Find where the given text appears and provide that cell's center as (x, y) coordinate. 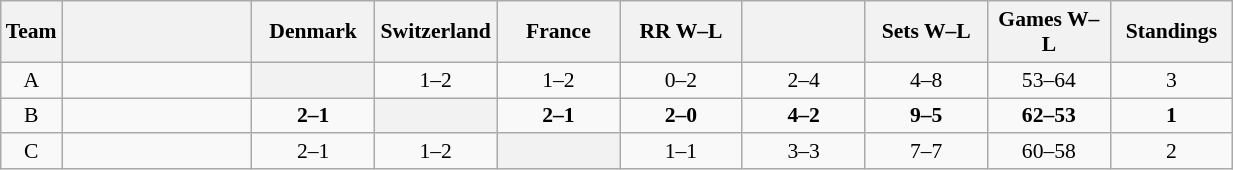
62–53 (1050, 116)
France (558, 32)
Team (32, 32)
Games W–L (1050, 32)
53–64 (1050, 80)
1 (1172, 116)
1–1 (682, 152)
60–58 (1050, 152)
9–5 (926, 116)
4–2 (804, 116)
C (32, 152)
7–7 (926, 152)
Sets W–L (926, 32)
Standings (1172, 32)
0–2 (682, 80)
B (32, 116)
A (32, 80)
RR W–L (682, 32)
4–8 (926, 80)
2–0 (682, 116)
Switzerland (436, 32)
Denmark (314, 32)
3–3 (804, 152)
3 (1172, 80)
2–4 (804, 80)
2 (1172, 152)
